Capture the cell that displays the provided text and extract its [X, Y] central coordinate. 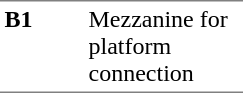
Mezzanine for platform connection [164, 46]
B1 [42, 46]
